Return the (X, Y) coordinate for the center point of the cell that contains the specified text.  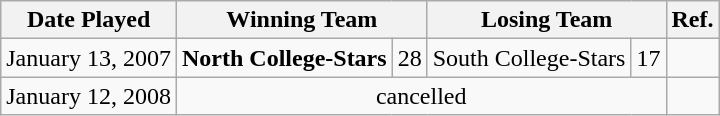
Winning Team (302, 20)
Ref. (692, 20)
17 (648, 58)
cancelled (421, 96)
Date Played (89, 20)
Losing Team (546, 20)
January 12, 2008 (89, 96)
28 (410, 58)
North College-Stars (284, 58)
South College-Stars (529, 58)
January 13, 2007 (89, 58)
